Determine the (x, y) coordinate at the center of the cell enclosing the given text.  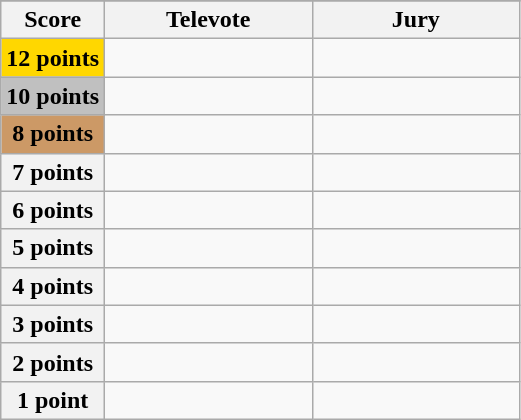
8 points (53, 134)
7 points (53, 172)
6 points (53, 210)
Televote (209, 20)
10 points (53, 96)
4 points (53, 286)
5 points (53, 248)
2 points (53, 362)
3 points (53, 324)
1 point (53, 400)
12 points (53, 58)
Score (53, 20)
Jury (416, 20)
